Locate the cell with the specified text and output its (x, y) center coordinate. 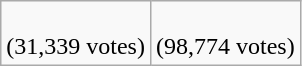
(31,339 votes) (76, 34)
(98,774 votes) (225, 34)
